Scan for the cell matching the given text and deliver its [X, Y] coordinate at center. 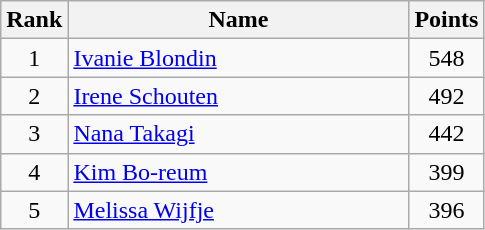
Name [238, 20]
396 [446, 210]
399 [446, 172]
442 [446, 134]
Irene Schouten [238, 96]
Nana Takagi [238, 134]
5 [34, 210]
2 [34, 96]
492 [446, 96]
1 [34, 58]
Kim Bo-reum [238, 172]
Ivanie Blondin [238, 58]
Melissa Wijfje [238, 210]
3 [34, 134]
Rank [34, 20]
4 [34, 172]
Points [446, 20]
548 [446, 58]
